Return (X, Y) of the center of cell containing provided text 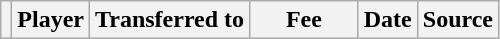
Source (458, 20)
Player (51, 20)
Transferred to (170, 20)
Fee (304, 20)
Date (388, 20)
